Extract the (X, Y) coordinate from the center of the cell holding the provided text.  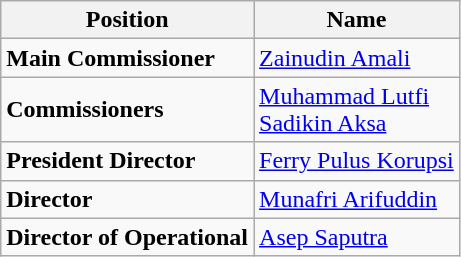
Position (128, 20)
Munafri Arifuddin (357, 199)
Ferry Pulus Korupsi (357, 161)
Director (128, 199)
Asep Saputra (357, 237)
Zainudin Amali (357, 58)
Director of Operational (128, 237)
President Director (128, 161)
Commissioners (128, 110)
Name (357, 20)
Main Commissioner (128, 58)
Muhammad LutfiSadikin Aksa (357, 110)
